Find where the given text appears and provide that cell's center as (X, Y) coordinate. 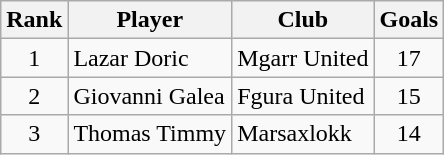
1 (34, 58)
Marsaxlokk (303, 134)
Lazar Doric (150, 58)
Player (150, 20)
3 (34, 134)
17 (409, 58)
Goals (409, 20)
Club (303, 20)
14 (409, 134)
Thomas Timmy (150, 134)
Mgarr United (303, 58)
Fgura United (303, 96)
Giovanni Galea (150, 96)
15 (409, 96)
2 (34, 96)
Rank (34, 20)
